Locate the cell with the specified text and output its (X, Y) center coordinate. 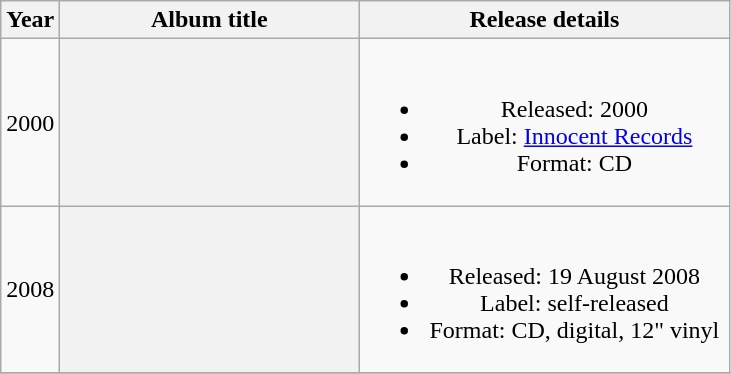
Release details (544, 20)
2000 (30, 122)
Year (30, 20)
Album title (210, 20)
2008 (30, 290)
Released: 2000Label: Innocent RecordsFormat: CD (544, 122)
Released: 19 August 2008Label: self-releasedFormat: CD, digital, 12" vinyl (544, 290)
